Locate the cell with the specified text and output its (X, Y) center coordinate. 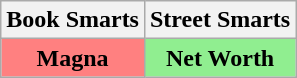
Magna (73, 58)
Net Worth (220, 58)
Street Smarts (220, 20)
Book Smarts (73, 20)
